Extract the [X, Y] coordinate from the center of the cell holding the provided text.  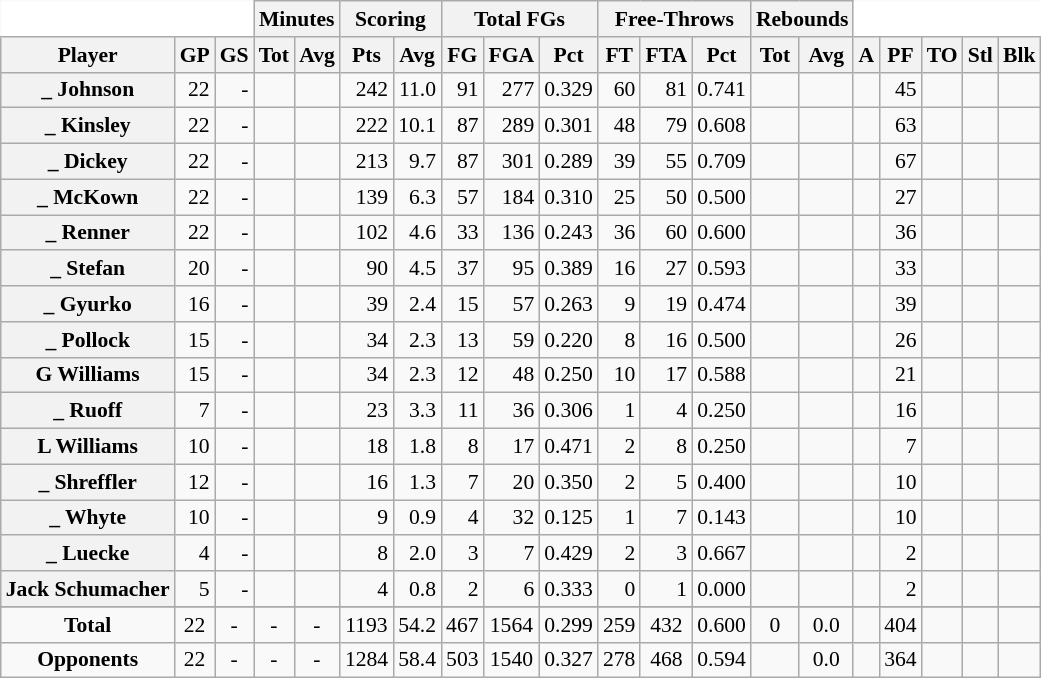
Pts [366, 55]
Opponents [88, 660]
FG [462, 55]
0.306 [568, 411]
0.741 [722, 90]
0.429 [568, 554]
0.608 [722, 126]
1564 [512, 625]
11 [462, 411]
2.0 [417, 554]
0.327 [568, 660]
FT [620, 55]
0.125 [568, 518]
55 [666, 162]
Scoring [390, 19]
1.8 [417, 447]
_ Kinsley [88, 126]
404 [900, 625]
301 [512, 162]
_ Whyte [88, 518]
79 [666, 126]
32 [512, 518]
1284 [366, 660]
Free-Throws [674, 19]
_ Luecke [88, 554]
277 [512, 90]
Total FGs [520, 19]
Stl [980, 55]
18 [366, 447]
91 [462, 90]
81 [666, 90]
_ Johnson [88, 90]
95 [512, 269]
Total [88, 625]
0.299 [568, 625]
0.594 [722, 660]
21 [900, 375]
G Williams [88, 375]
50 [666, 197]
_ Pollock [88, 340]
0.310 [568, 197]
4.6 [417, 233]
Blk [1020, 55]
0.709 [722, 162]
90 [366, 269]
0.329 [568, 90]
37 [462, 269]
432 [666, 625]
0.471 [568, 447]
26 [900, 340]
54.2 [417, 625]
Player [88, 55]
3.3 [417, 411]
468 [666, 660]
45 [900, 90]
136 [512, 233]
0.400 [722, 482]
Jack Schumacher [88, 589]
_ Shreffler [88, 482]
_ McKown [88, 197]
_ Gyurko [88, 304]
Minutes [297, 19]
102 [366, 233]
0.593 [722, 269]
213 [366, 162]
67 [900, 162]
289 [512, 126]
6.3 [417, 197]
_ Ruoff [88, 411]
0.9 [417, 518]
6 [512, 589]
TO [942, 55]
0.289 [568, 162]
58.4 [417, 660]
1193 [366, 625]
L Williams [88, 447]
242 [366, 90]
11.0 [417, 90]
0.389 [568, 269]
503 [462, 660]
0.667 [722, 554]
0.333 [568, 589]
63 [900, 126]
4.5 [417, 269]
9.7 [417, 162]
PF [900, 55]
0.474 [722, 304]
GP [195, 55]
1540 [512, 660]
278 [620, 660]
GS [234, 55]
222 [366, 126]
0.243 [568, 233]
59 [512, 340]
13 [462, 340]
0.220 [568, 340]
0.000 [722, 589]
0.301 [568, 126]
259 [620, 625]
25 [620, 197]
0.143 [722, 518]
0.588 [722, 375]
139 [366, 197]
23 [366, 411]
2.4 [417, 304]
364 [900, 660]
0.263 [568, 304]
A [866, 55]
1.3 [417, 482]
FGA [512, 55]
19 [666, 304]
Rebounds [802, 19]
_ Stefan [88, 269]
10.1 [417, 126]
_ Dickey [88, 162]
_ Renner [88, 233]
467 [462, 625]
0.350 [568, 482]
184 [512, 197]
FTA [666, 55]
0.8 [417, 589]
